From the cell containing the given text, extract its center point as (X, Y) coordinate. 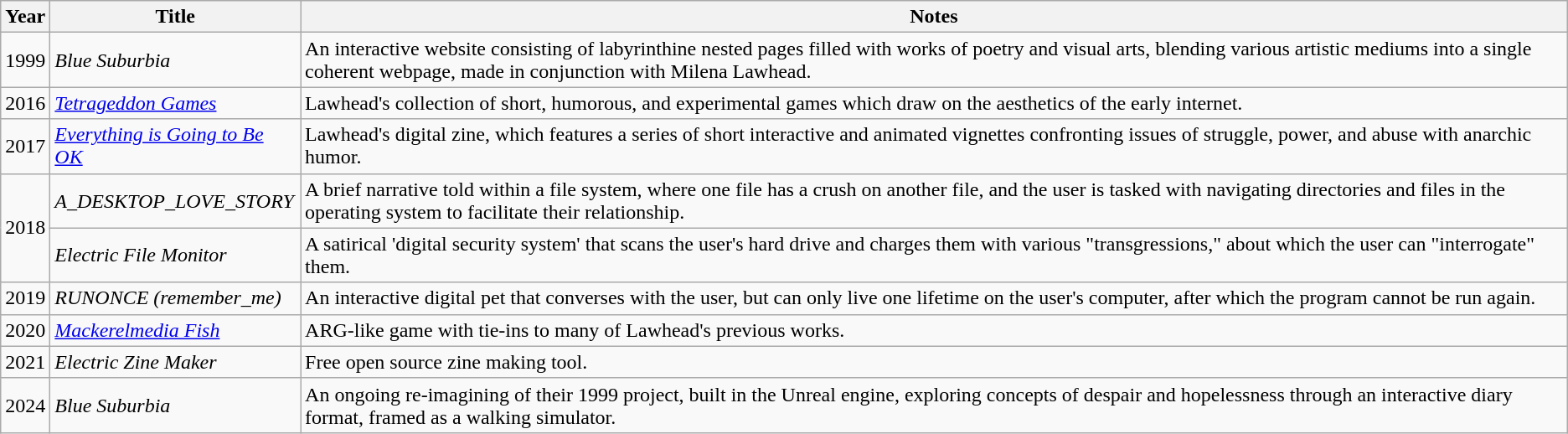
Free open source zine making tool. (935, 362)
2020 (25, 330)
A_DESKTOP_LOVE_STORY (176, 201)
Mackerelmedia Fish (176, 330)
2021 (25, 362)
2017 (25, 146)
Notes (935, 17)
Tetrageddon Games (176, 103)
Everything is Going to Be OK (176, 146)
RUNONCE (remember_me) (176, 298)
ARG-like game with tie-ins to many of Lawhead's previous works. (935, 330)
Year (25, 17)
2024 (25, 406)
Title (176, 17)
2019 (25, 298)
Electric Zine Maker (176, 362)
2016 (25, 103)
1999 (25, 60)
Lawhead's collection of short, humorous, and experimental games which draw on the aesthetics of the early internet. (935, 103)
2018 (25, 228)
Electric File Monitor (176, 255)
